Search for the cell housing the specified text and yield its (x, y) center coordinate. 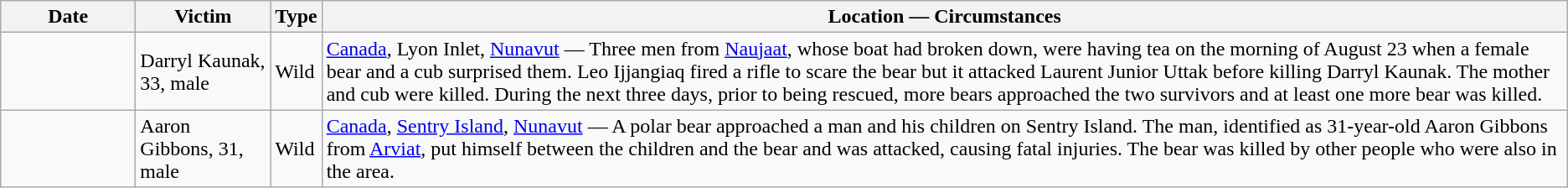
Darryl Kaunak, 33, male (203, 71)
Type (297, 17)
Date (69, 17)
Victim (203, 17)
Aaron Gibbons, 31, male (203, 149)
Location — Circumstances (945, 17)
